Provide the [x, y] coordinate of the cell's center where the given text is located.  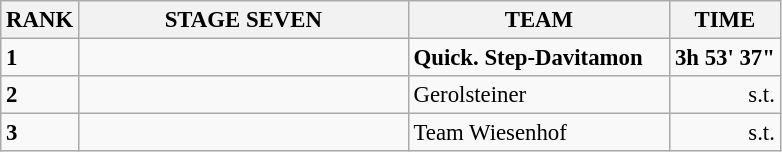
3h 53' 37" [726, 58]
TEAM [538, 20]
STAGE SEVEN [243, 20]
2 [40, 95]
3 [40, 133]
1 [40, 58]
Gerolsteiner [538, 95]
Team Wiesenhof [538, 133]
RANK [40, 20]
Quick. Step-Davitamon [538, 58]
TIME [726, 20]
